Extract the [x, y] coordinate from the center of the cell holding the provided text.  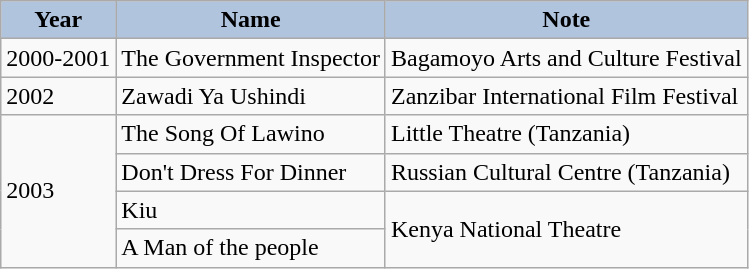
Zanzibar International Film Festival [566, 96]
Don't Dress For Dinner [251, 172]
Kenya National Theatre [566, 229]
2000-2001 [58, 58]
Zawadi Ya Ushindi [251, 96]
The Song Of Lawino [251, 134]
Bagamoyo Arts and Culture Festival [566, 58]
2003 [58, 191]
Name [251, 20]
Little Theatre (Tanzania) [566, 134]
Note [566, 20]
A Man of the people [251, 248]
The Government Inspector [251, 58]
Year [58, 20]
Kiu [251, 210]
2002 [58, 96]
Russian Cultural Centre (Tanzania) [566, 172]
